Return (X, Y) of the center of cell containing provided text 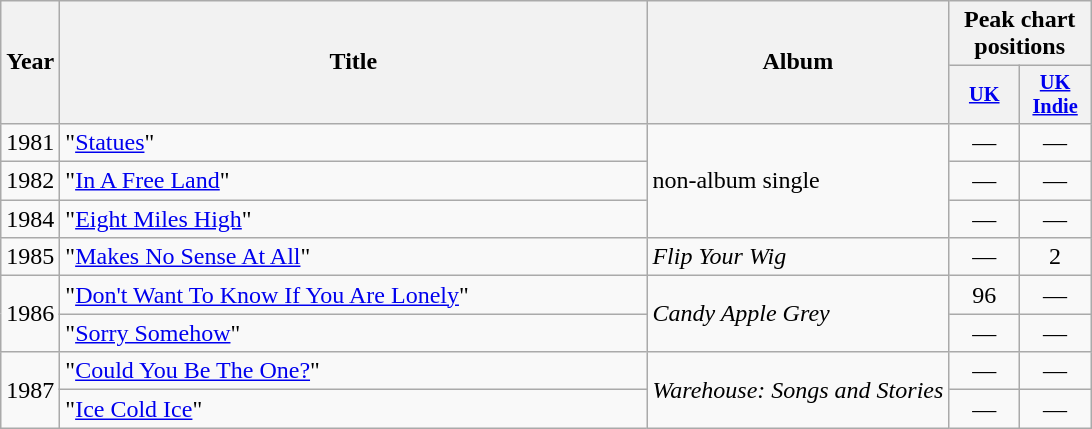
1982 (30, 181)
2 (1056, 257)
1985 (30, 257)
1984 (30, 219)
"Sorry Somehow" (354, 333)
"In A Free Land" (354, 181)
Peak chart positions (1020, 34)
Album (798, 62)
"Eight Miles High" (354, 219)
non-album single (798, 180)
Flip Your Wig (798, 257)
"Don't Want To Know If You Are Lonely" (354, 295)
"Statues" (354, 142)
Warehouse: Songs and Stories (798, 390)
Year (30, 62)
UK (984, 95)
"Makes No Sense At All" (354, 257)
"Could You Be The One?" (354, 371)
Title (354, 62)
1986 (30, 314)
Candy Apple Grey (798, 314)
"Ice Cold Ice" (354, 409)
UK Indie (1056, 95)
1981 (30, 142)
1987 (30, 390)
96 (984, 295)
